Search for the cell housing the specified text and yield its [x, y] center coordinate. 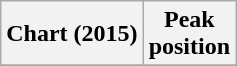
Peakposition [189, 34]
Chart (2015) [72, 34]
